Locate the cell with the specified text and output its (x, y) center coordinate. 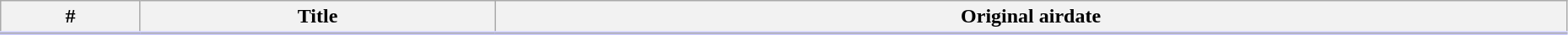
Original airdate (1031, 17)
# (71, 17)
Title (317, 17)
